For the text-containing cell, return its midpoint in [X, Y] coordinate format. 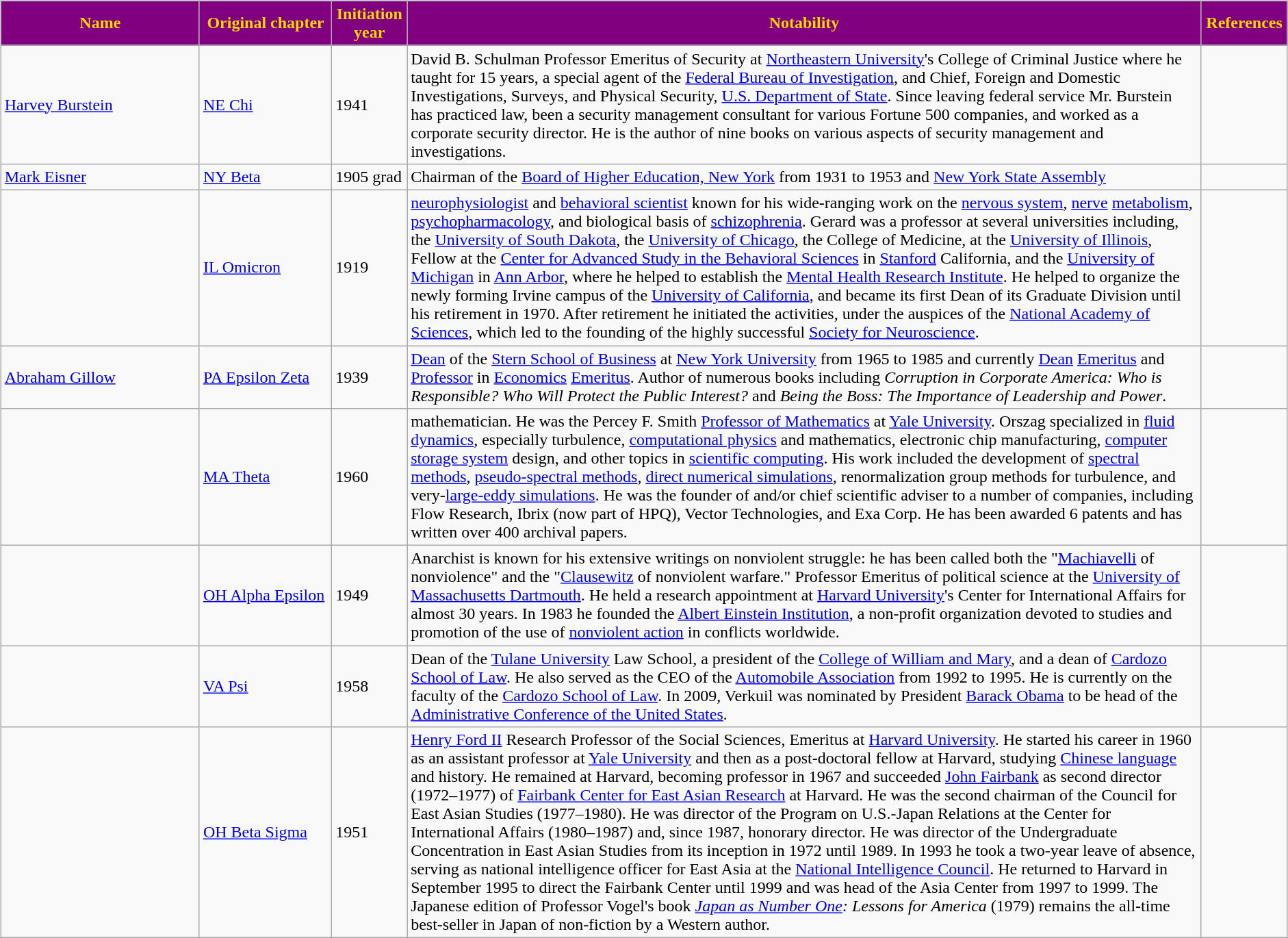
PA Epsilon Zeta [266, 377]
OH Beta Sigma [266, 833]
Original chapter [266, 23]
OH Alpha Epsilon [266, 596]
1958 [370, 686]
Notability [805, 23]
MA Theta [266, 477]
1941 [370, 104]
Harvey Burstein [100, 104]
VA Psi [266, 686]
Mark Eisner [100, 177]
1905 grad [370, 177]
References [1244, 23]
IL Omicron [266, 267]
1960 [370, 477]
1939 [370, 377]
NY Beta [266, 177]
1919 [370, 267]
Name [100, 23]
Initiationyear [370, 23]
Chairman of the Board of Higher Education, New York from 1931 to 1953 and New York State Assembly [805, 177]
Abraham Gillow [100, 377]
NE Chi [266, 104]
1951 [370, 833]
1949 [370, 596]
